Pinpoint the cell where the given text exists, returning its [X, Y] midpoint coordinate. 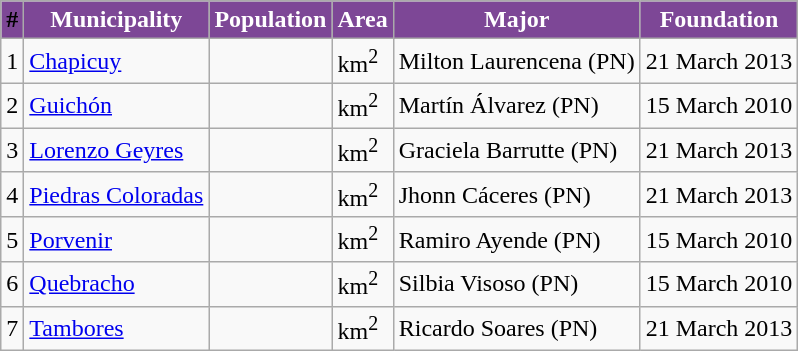
Area [362, 20]
6 [12, 284]
1 [12, 62]
Porvenir [116, 240]
Piedras Coloradas [116, 194]
Foundation [719, 20]
Major [516, 20]
# [12, 20]
Milton Laurencena (PN) [516, 62]
Guichón [116, 106]
Graciela Barrutte (PN) [516, 150]
Population [270, 20]
Ramiro Ayende (PN) [516, 240]
Martín Álvarez (PN) [516, 106]
Ricardo Soares (PN) [516, 328]
4 [12, 194]
Jhonn Cáceres (PN) [516, 194]
2 [12, 106]
Chapicuy [116, 62]
5 [12, 240]
Municipality [116, 20]
3 [12, 150]
Silbia Visoso (PN) [516, 284]
Tambores [116, 328]
Quebracho [116, 284]
Lorenzo Geyres [116, 150]
7 [12, 328]
